Provide the (x, y) coordinate of the cell's center where the given text is located.  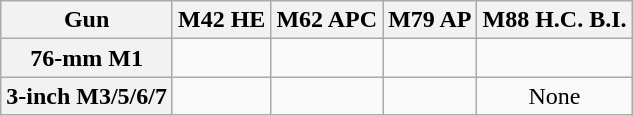
3-inch M3/5/6/7 (87, 96)
M88 H.C. B.I. (554, 20)
M79 AP (430, 20)
None (554, 96)
M42 HE (221, 20)
M62 APC (327, 20)
76-mm M1 (87, 58)
Gun (87, 20)
